Find where the given text appears and provide that cell's center as (x, y) coordinate. 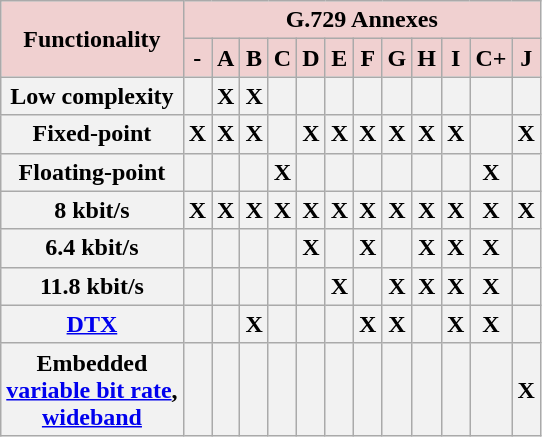
G (397, 58)
E (339, 58)
Fixed-point (92, 134)
J (526, 58)
Floating-point (92, 172)
I (455, 58)
F (368, 58)
Embedded variable bit rate, wideband (92, 389)
DTX (92, 324)
- (197, 58)
Functionality (92, 39)
8 kbit/s (92, 210)
D (311, 58)
C+ (491, 58)
A (226, 58)
B (254, 58)
6.4 kbit/s (92, 248)
G.729 Annexes (362, 20)
Low complexity (92, 96)
C (282, 58)
H (427, 58)
11.8 kbit/s (92, 286)
